Find where the given text appears and provide that cell's center as (x, y) coordinate. 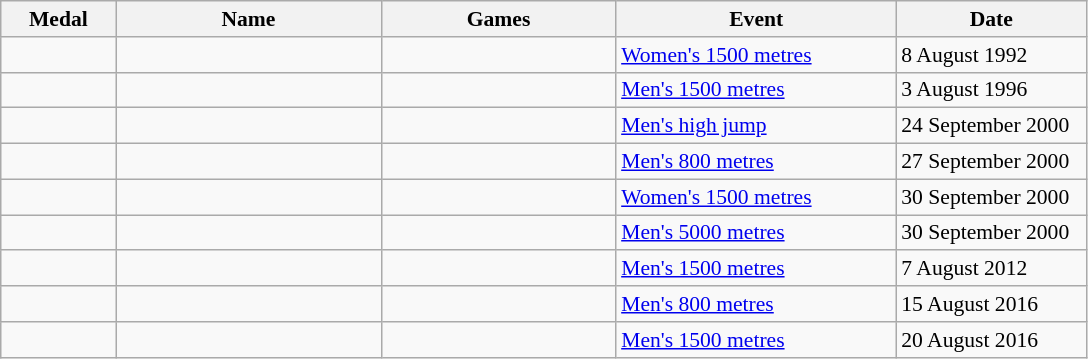
15 August 2016 (991, 304)
20 August 2016 (991, 340)
Men's 5000 metres (756, 233)
3 August 1996 (991, 90)
8 August 1992 (991, 55)
Games (498, 19)
7 August 2012 (991, 269)
Event (756, 19)
27 September 2000 (991, 162)
Date (991, 19)
24 September 2000 (991, 126)
Men's high jump (756, 126)
Name (248, 19)
Medal (58, 19)
